Output the [X, Y] coordinate of the center of the cell containing the given text.  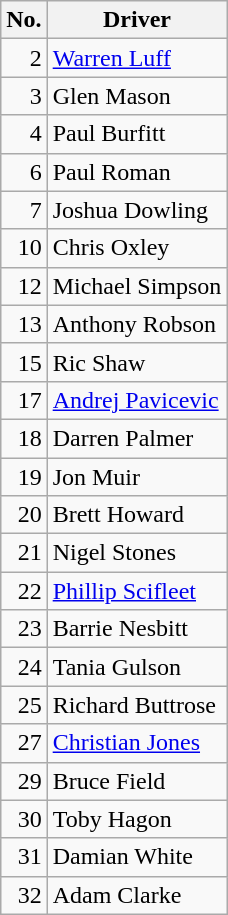
18 [24, 438]
27 [24, 743]
30 [24, 819]
23 [24, 629]
No. [24, 20]
Darren Palmer [137, 438]
15 [24, 362]
3 [24, 96]
Toby Hagon [137, 819]
Paul Burfitt [137, 134]
Tania Gulson [137, 667]
Michael Simpson [137, 286]
10 [24, 248]
4 [24, 134]
Anthony Robson [137, 324]
24 [24, 667]
Damian White [137, 857]
Christian Jones [137, 743]
Brett Howard [137, 515]
Ric Shaw [137, 362]
Joshua Dowling [137, 210]
Bruce Field [137, 781]
22 [24, 591]
Adam Clarke [137, 895]
13 [24, 324]
25 [24, 705]
Richard Buttrose [137, 705]
2 [24, 58]
21 [24, 553]
Andrej Pavicevic [137, 400]
7 [24, 210]
Phillip Scifleet [137, 591]
12 [24, 286]
Nigel Stones [137, 553]
Driver [137, 20]
19 [24, 477]
6 [24, 172]
20 [24, 515]
Glen Mason [137, 96]
31 [24, 857]
Jon Muir [137, 477]
Barrie Nesbitt [137, 629]
32 [24, 895]
Warren Luff [137, 58]
29 [24, 781]
Paul Roman [137, 172]
17 [24, 400]
Chris Oxley [137, 248]
